Output the (x, y) coordinate of the center of the cell containing the given text.  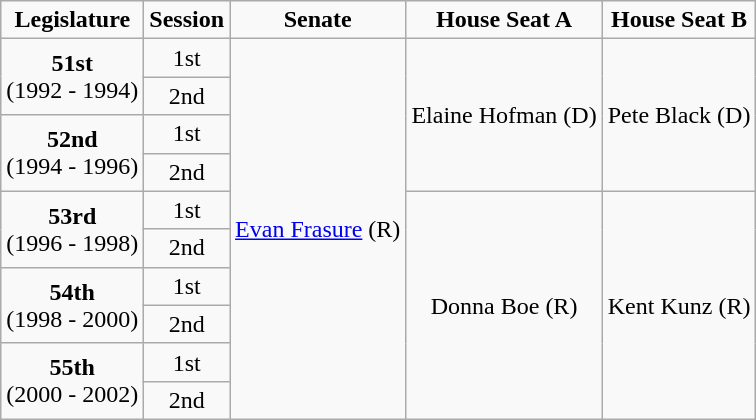
55th (2000 - 2002) (72, 381)
52nd (1994 - 1996) (72, 153)
Pete Black (D) (679, 115)
Kent Kunz (R) (679, 305)
House Seat B (679, 20)
Senate (318, 20)
51st (1992 - 1994) (72, 77)
Donna Boe (R) (504, 305)
Legislature (72, 20)
Session (187, 20)
54th (1998 - 2000) (72, 305)
Elaine Hofman (D) (504, 115)
House Seat A (504, 20)
53rd (1996 - 1998) (72, 229)
Evan Frasure (R) (318, 230)
